Identify which cell holds the provided text, then report its [x, y] central coordinate. 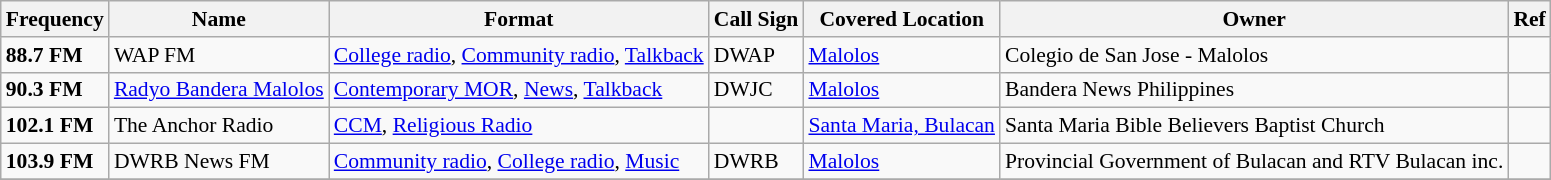
CCM, Religious Radio [519, 126]
College radio, Community radio, Talkback [519, 55]
The Anchor Radio [219, 126]
Provincial Government of Bulacan and RTV Bulacan inc. [1254, 162]
88.7 FM [55, 55]
Covered Location [902, 19]
102.1 FM [55, 126]
Community radio, College radio, Music [519, 162]
DWJC [756, 90]
Santa Maria, Bulacan [902, 126]
Santa Maria Bible Believers Baptist Church [1254, 126]
Radyo Bandera Malolos [219, 90]
DWRB [756, 162]
Name [219, 19]
DWAP [756, 55]
Frequency [55, 19]
Call Sign [756, 19]
WAP FM [219, 55]
Owner [1254, 19]
Colegio de San Jose - Malolos [1254, 55]
103.9 FM [55, 162]
Contemporary MOR, News, Talkback [519, 90]
Ref [1529, 19]
90.3 FM [55, 90]
DWRB News FM [219, 162]
Bandera News Philippines [1254, 90]
Format [519, 19]
